Output the [x, y] coordinate of the center of the cell containing the given text.  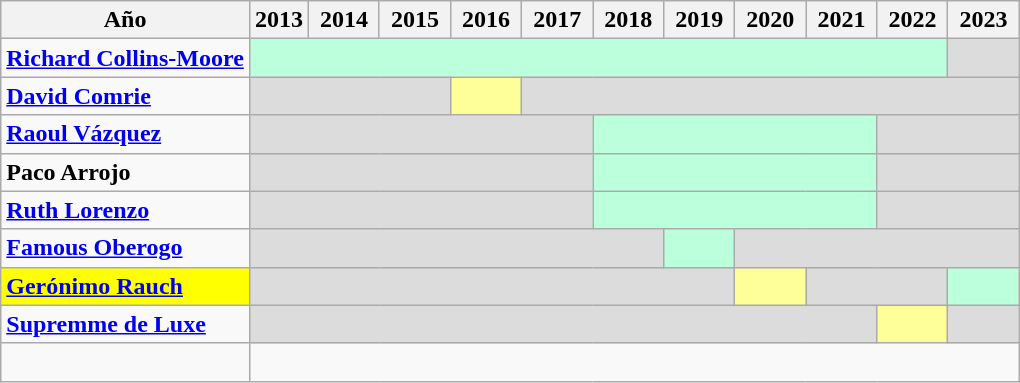
Gerónimo Rauch [126, 286]
2015 [414, 20]
Richard Collins-Moore [126, 58]
2020 [770, 20]
Año [126, 20]
2013 [278, 20]
Paco Arrojo [126, 172]
2016 [486, 20]
2021 [842, 20]
2017 [558, 20]
2022 [912, 20]
Famous Oberogo [126, 248]
2019 [700, 20]
2018 [628, 20]
2023 [984, 20]
2014 [344, 20]
Ruth Lorenzo [126, 210]
Supremme de Luxe [126, 324]
Raoul Vázquez [126, 134]
David Comrie [126, 96]
